Return [x, y] of the center of cell containing provided text 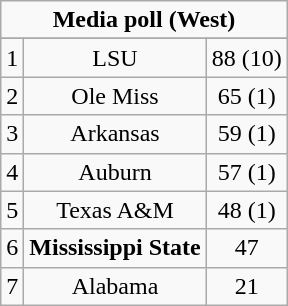
LSU [115, 58]
48 (1) [246, 210]
47 [246, 248]
Ole Miss [115, 96]
Arkansas [115, 134]
1 [12, 58]
Texas A&M [115, 210]
65 (1) [246, 96]
2 [12, 96]
Mississippi State [115, 248]
7 [12, 286]
Auburn [115, 172]
Media poll (West) [144, 20]
21 [246, 286]
6 [12, 248]
59 (1) [246, 134]
3 [12, 134]
4 [12, 172]
57 (1) [246, 172]
Alabama [115, 286]
5 [12, 210]
88 (10) [246, 58]
